Find where the given text appears and provide that cell's center as [x, y] coordinate. 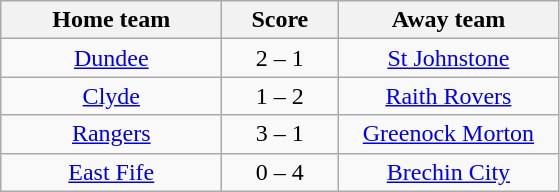
Home team [112, 20]
Brechin City [448, 172]
Dundee [112, 58]
Rangers [112, 134]
1 – 2 [280, 96]
East Fife [112, 172]
3 – 1 [280, 134]
Score [280, 20]
St Johnstone [448, 58]
2 – 1 [280, 58]
Greenock Morton [448, 134]
Raith Rovers [448, 96]
Away team [448, 20]
0 – 4 [280, 172]
Clyde [112, 96]
